Output the (x, y) coordinate of the center of the cell containing the given text.  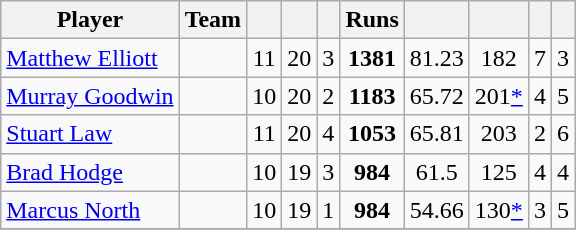
Brad Hodge (90, 172)
130* (498, 210)
1381 (372, 58)
65.72 (436, 96)
125 (498, 172)
7 (540, 58)
Team (213, 20)
Player (90, 20)
Stuart Law (90, 134)
Marcus North (90, 210)
182 (498, 58)
81.23 (436, 58)
1053 (372, 134)
61.5 (436, 172)
65.81 (436, 134)
203 (498, 134)
201* (498, 96)
1183 (372, 96)
Runs (372, 20)
54.66 (436, 210)
Matthew Elliott (90, 58)
6 (562, 134)
Murray Goodwin (90, 96)
1 (328, 210)
